Detect which cell encompasses the target text, then output its [x, y] center coordinate. 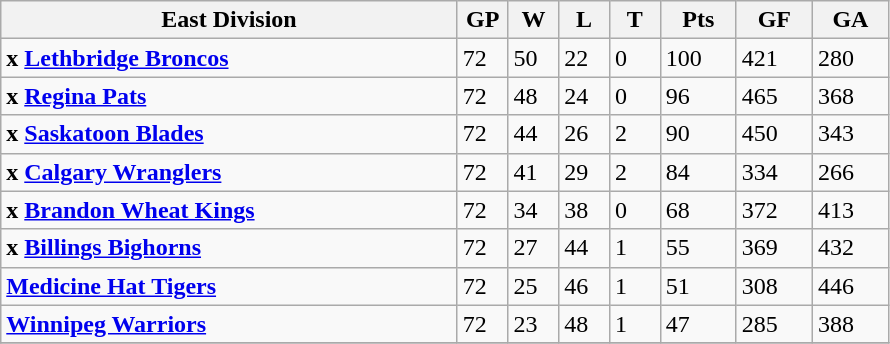
372 [774, 210]
East Division [230, 20]
24 [584, 96]
25 [534, 286]
GF [774, 20]
465 [774, 96]
47 [698, 324]
266 [850, 172]
308 [774, 286]
446 [850, 286]
x Regina Pats [230, 96]
55 [698, 248]
450 [774, 134]
x Billings Bighorns [230, 248]
26 [584, 134]
x Calgary Wranglers [230, 172]
GA [850, 20]
22 [584, 58]
41 [534, 172]
343 [850, 134]
96 [698, 96]
x Lethbridge Broncos [230, 58]
27 [534, 248]
GP [482, 20]
388 [850, 324]
W [534, 20]
68 [698, 210]
421 [774, 58]
413 [850, 210]
T [634, 20]
84 [698, 172]
23 [534, 324]
x Brandon Wheat Kings [230, 210]
38 [584, 210]
280 [850, 58]
51 [698, 286]
Medicine Hat Tigers [230, 286]
29 [584, 172]
285 [774, 324]
369 [774, 248]
432 [850, 248]
46 [584, 286]
L [584, 20]
x Saskatoon Blades [230, 134]
334 [774, 172]
100 [698, 58]
90 [698, 134]
Pts [698, 20]
368 [850, 96]
Winnipeg Warriors [230, 324]
50 [534, 58]
34 [534, 210]
